Pinpoint the cell where the given text exists, returning its [x, y] midpoint coordinate. 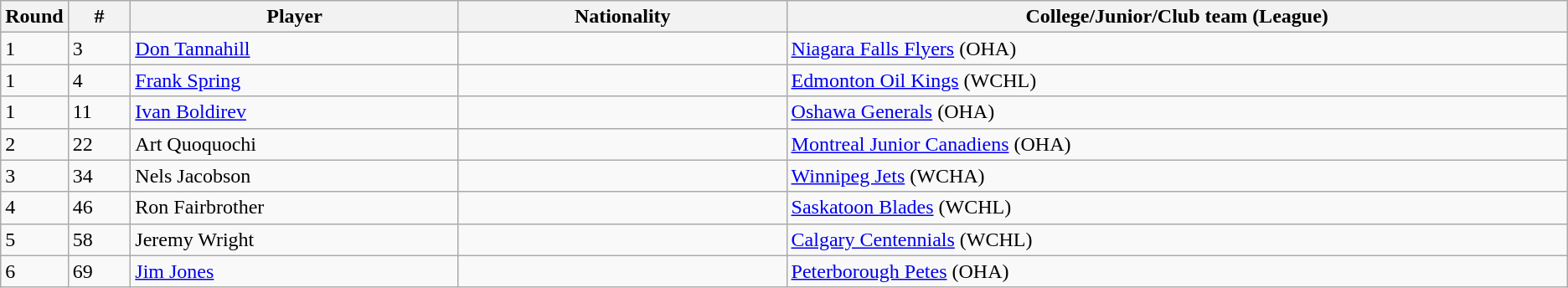
Don Tannahill [295, 49]
Peterborough Petes (OHA) [1177, 271]
College/Junior/Club team (League) [1177, 17]
34 [99, 176]
Edmonton Oil Kings (WCHL) [1177, 80]
Round [34, 17]
Ivan Boldirev [295, 112]
69 [99, 271]
Montreal Junior Canadiens (OHA) [1177, 144]
Winnipeg Jets (WCHA) [1177, 176]
58 [99, 239]
Oshawa Generals (OHA) [1177, 112]
Calgary Centennials (WCHL) [1177, 239]
Frank Spring [295, 80]
Niagara Falls Flyers (OHA) [1177, 49]
Saskatoon Blades (WCHL) [1177, 208]
Nels Jacobson [295, 176]
Player [295, 17]
11 [99, 112]
5 [34, 239]
2 [34, 144]
Nationality [622, 17]
Ron Fairbrother [295, 208]
22 [99, 144]
6 [34, 271]
Art Quoquochi [295, 144]
46 [99, 208]
# [99, 17]
Jim Jones [295, 271]
Jeremy Wright [295, 239]
